Detect which cell encompasses the target text, then output its [X, Y] center coordinate. 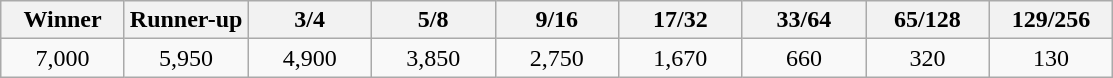
33/64 [804, 20]
2,750 [557, 58]
1,670 [681, 58]
4,900 [310, 58]
65/128 [928, 20]
3/4 [310, 20]
7,000 [63, 58]
3,850 [433, 58]
660 [804, 58]
5,950 [186, 58]
Winner [63, 20]
5/8 [433, 20]
9/16 [557, 20]
Runner-up [186, 20]
129/256 [1051, 20]
17/32 [681, 20]
320 [928, 58]
130 [1051, 58]
